Identify which cell holds the provided text, then report its (x, y) central coordinate. 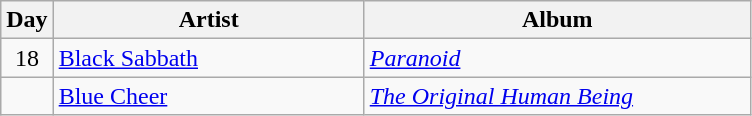
18 (27, 58)
Album (557, 20)
Black Sabbath (208, 58)
Day (27, 20)
Artist (208, 20)
The Original Human Being (557, 96)
Blue Cheer (208, 96)
Paranoid (557, 58)
